For the text-containing cell, return its midpoint in (X, Y) coordinate format. 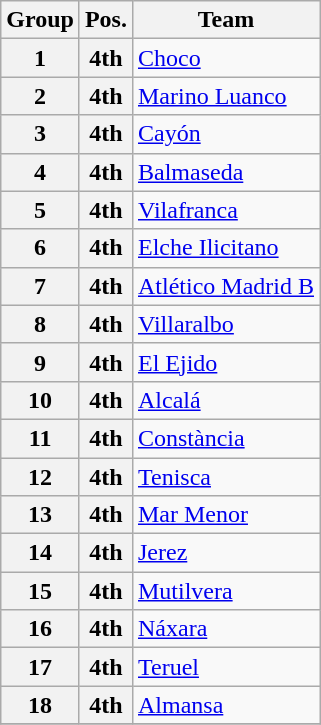
10 (40, 400)
Jerez (226, 553)
8 (40, 324)
17 (40, 667)
5 (40, 210)
Group (40, 20)
14 (40, 553)
Alcalá (226, 400)
Almansa (226, 705)
Marino Luanco (226, 96)
Teruel (226, 667)
Vilafranca (226, 210)
Náxara (226, 629)
Cayón (226, 134)
2 (40, 96)
3 (40, 134)
15 (40, 591)
16 (40, 629)
Team (226, 20)
Choco (226, 58)
El Ejido (226, 362)
6 (40, 248)
12 (40, 477)
Elche Ilicitano (226, 248)
Constància (226, 438)
7 (40, 286)
Mar Menor (226, 515)
18 (40, 705)
Pos. (106, 20)
1 (40, 58)
11 (40, 438)
Tenisca (226, 477)
Mutilvera (226, 591)
13 (40, 515)
Villaralbo (226, 324)
Balmaseda (226, 172)
4 (40, 172)
9 (40, 362)
Atlético Madrid B (226, 286)
